Locate the cell with the specified text and output its [x, y] center coordinate. 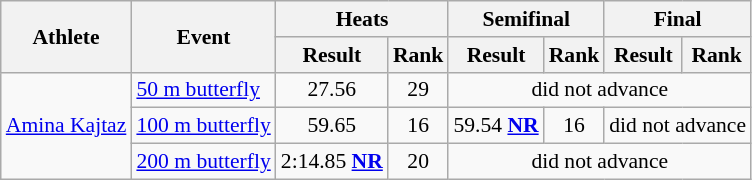
Event [203, 36]
100 m butterfly [203, 126]
29 [418, 90]
27.56 [332, 90]
Final [678, 19]
Amina Kajtaz [66, 126]
200 m butterfly [203, 162]
59.65 [332, 126]
59.54 NR [496, 126]
Semifinal [526, 19]
2:14.85 NR [332, 162]
Athlete [66, 36]
Heats [362, 19]
50 m butterfly [203, 90]
20 [418, 162]
